Pinpoint the cell where the given text exists, returning its [x, y] midpoint coordinate. 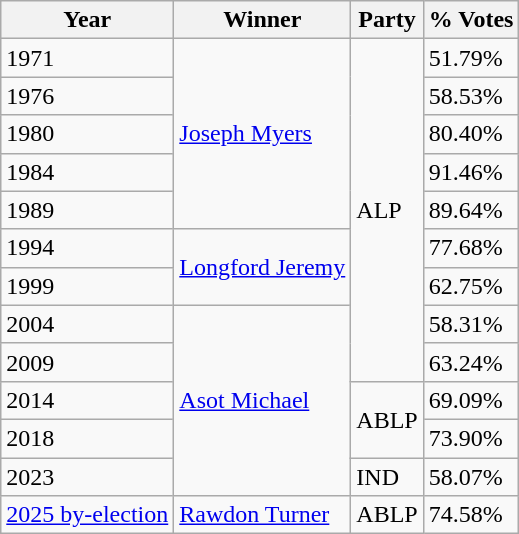
91.46% [471, 172]
2009 [88, 362]
2025 by-election [88, 515]
58.31% [471, 324]
1994 [88, 248]
73.90% [471, 438]
58.07% [471, 477]
1971 [88, 58]
69.09% [471, 400]
Winner [262, 20]
63.24% [471, 362]
74.58% [471, 515]
62.75% [471, 286]
Year [88, 20]
Party [387, 20]
Asot Michael [262, 400]
1999 [88, 286]
1984 [88, 172]
77.68% [471, 248]
% Votes [471, 20]
ALP [387, 210]
2004 [88, 324]
1989 [88, 210]
IND [387, 477]
Joseph Myers [262, 134]
2018 [88, 438]
1976 [88, 96]
1980 [88, 134]
Longford Jeremy [262, 267]
2014 [88, 400]
80.40% [471, 134]
Rawdon Turner [262, 515]
89.64% [471, 210]
2023 [88, 477]
58.53% [471, 96]
51.79% [471, 58]
